Provide the [x, y] coordinate of the cell's center where the given text is located.  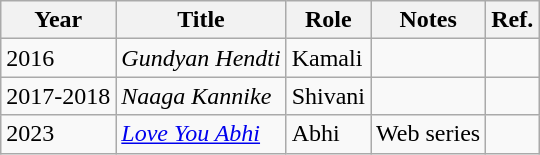
Ref. [512, 20]
Web series [428, 134]
2023 [58, 134]
Notes [428, 20]
Love You Abhi [201, 134]
Gundyan Hendti [201, 58]
2017-2018 [58, 96]
Naaga Kannike [201, 96]
Title [201, 20]
Shivani [328, 96]
Role [328, 20]
Kamali [328, 58]
2016 [58, 58]
Abhi [328, 134]
Year [58, 20]
